Return [X, Y] of the center of cell containing provided text 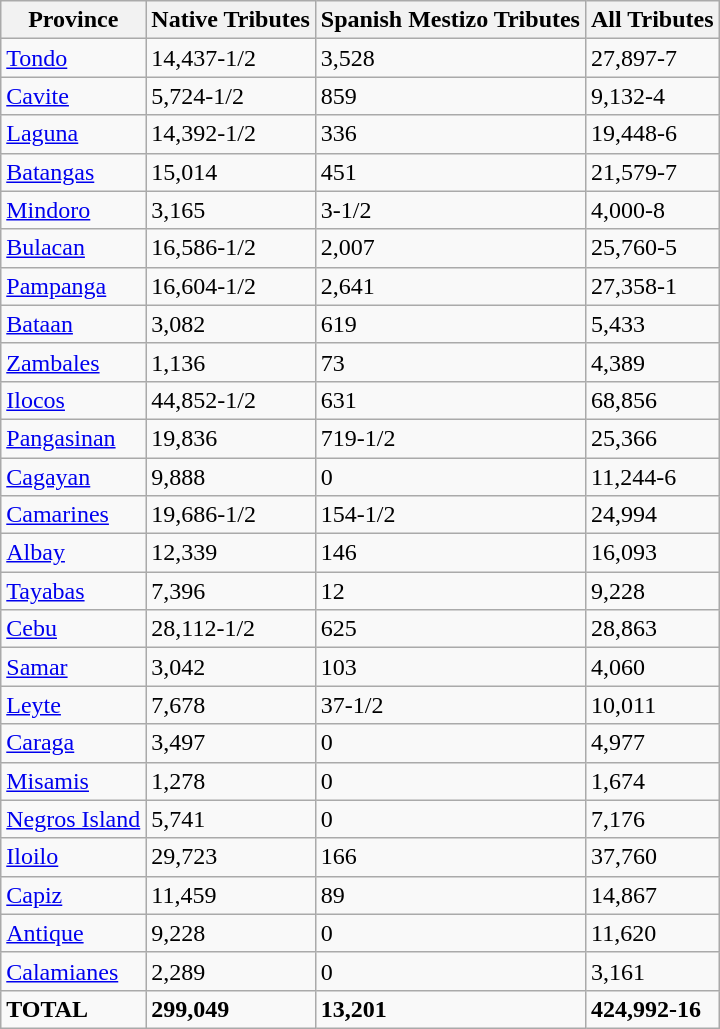
44,852-1/2 [231, 400]
5,724-1/2 [231, 96]
Bulacan [74, 248]
Negros Island [74, 819]
4,977 [652, 743]
37-1/2 [450, 705]
Native Tributes [231, 20]
3,497 [231, 743]
Laguna [74, 134]
14,437-1/2 [231, 58]
12,339 [231, 553]
4,389 [652, 362]
68,856 [652, 400]
4,060 [652, 667]
11,620 [652, 933]
10,011 [652, 705]
Iloilo [74, 857]
Tondo [74, 58]
2,289 [231, 971]
25,366 [652, 438]
1,674 [652, 781]
3,161 [652, 971]
146 [450, 553]
Camarines [74, 515]
336 [450, 134]
3,082 [231, 324]
Pampanga [74, 286]
13,201 [450, 1009]
37,760 [652, 857]
28,863 [652, 629]
29,723 [231, 857]
424,992-16 [652, 1009]
719-1/2 [450, 438]
Cebu [74, 629]
2,007 [450, 248]
625 [450, 629]
5,433 [652, 324]
11,244-6 [652, 477]
Antique [74, 933]
Cavite [74, 96]
7,176 [652, 819]
299,049 [231, 1009]
12 [450, 591]
Bataan [74, 324]
21,579-7 [652, 172]
14,867 [652, 895]
Cagayan [74, 477]
1,278 [231, 781]
5,741 [231, 819]
3,165 [231, 210]
14,392-1/2 [231, 134]
27,358-1 [652, 286]
4,000-8 [652, 210]
Province [74, 20]
24,994 [652, 515]
103 [450, 667]
Zambales [74, 362]
19,448-6 [652, 134]
Leyte [74, 705]
9,888 [231, 477]
73 [450, 362]
Caraga [74, 743]
11,459 [231, 895]
27,897-7 [652, 58]
1,136 [231, 362]
Albay [74, 553]
Calamianes [74, 971]
16,586-1/2 [231, 248]
166 [450, 857]
16,093 [652, 553]
859 [450, 96]
Ilocos [74, 400]
16,604-1/2 [231, 286]
Mindoro [74, 210]
19,686-1/2 [231, 515]
Capiz [74, 895]
25,760-5 [652, 248]
631 [450, 400]
Samar [74, 667]
89 [450, 895]
Misamis [74, 781]
7,396 [231, 591]
Pangasinan [74, 438]
Batangas [74, 172]
28,112-1/2 [231, 629]
TOTAL [74, 1009]
7,678 [231, 705]
3,042 [231, 667]
2,641 [450, 286]
9,132-4 [652, 96]
All Tributes [652, 20]
Spanish Mestizo Tributes [450, 20]
619 [450, 324]
3-1/2 [450, 210]
154-1/2 [450, 515]
451 [450, 172]
3,528 [450, 58]
19,836 [231, 438]
Tayabas [74, 591]
15,014 [231, 172]
